Locate the cell with the specified text and output its (X, Y) center coordinate. 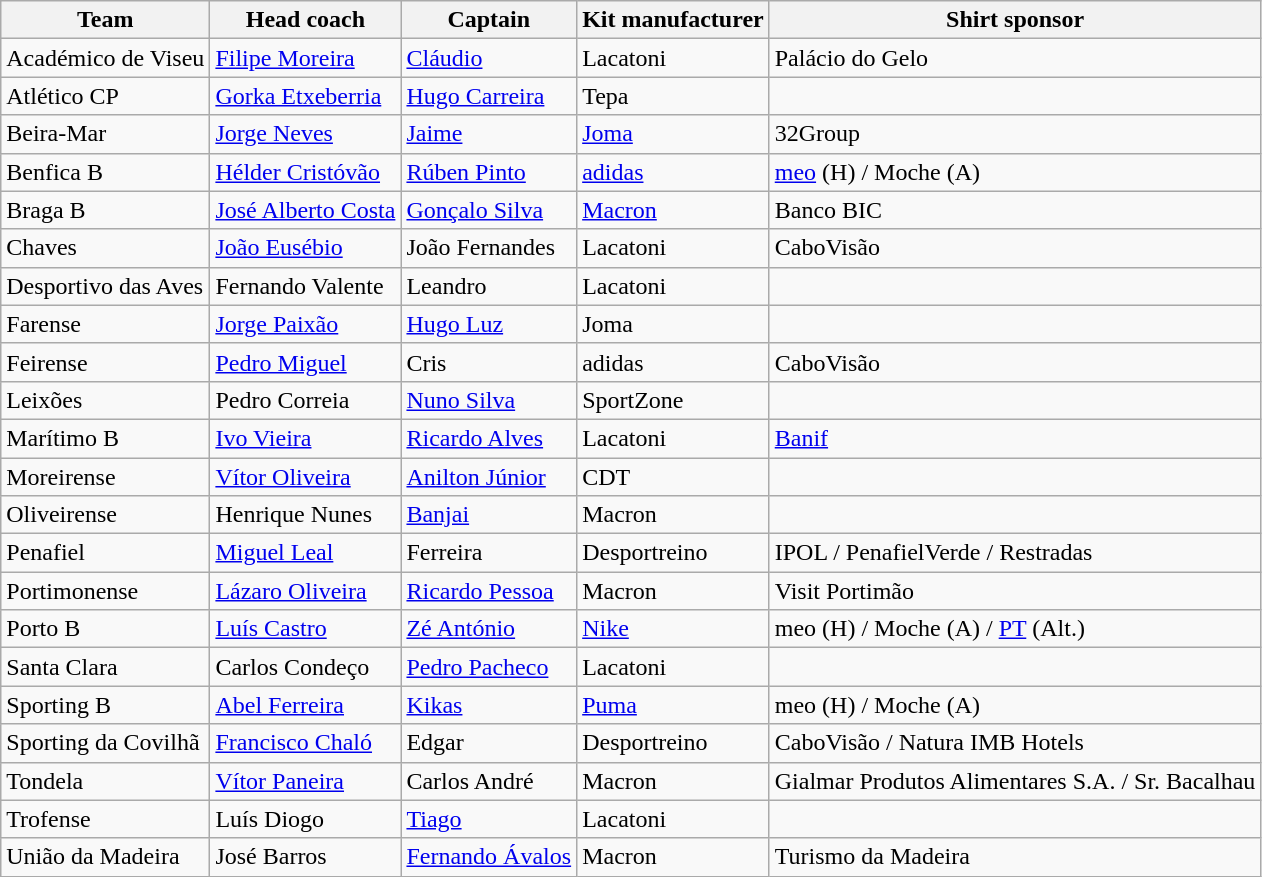
Beira-Mar (106, 134)
União da Madeira (106, 857)
Gorka Etxeberria (306, 96)
Vítor Oliveira (306, 477)
Marítimo B (106, 438)
Tondela (106, 781)
Feirense (106, 362)
Moreirense (106, 477)
Shirt sponsor (1015, 20)
Chaves (106, 248)
Benfica B (106, 172)
CaboVisão / Natura IMB Hotels (1015, 743)
Hélder Cristóvão (306, 172)
Jorge Neves (306, 134)
Captain (489, 20)
Carlos André (489, 781)
João Fernandes (489, 248)
Tiago (489, 819)
Jorge Paixão (306, 324)
Nike (674, 629)
Leandro (489, 286)
Miguel Leal (306, 553)
Filipe Moreira (306, 58)
Atlético CP (106, 96)
Banif (1015, 438)
Fernando Ávalos (489, 857)
Kikas (489, 705)
Pedro Miguel (306, 362)
José Barros (306, 857)
Gialmar Produtos Alimentares S.A. / Sr. Bacalhau (1015, 781)
Lázaro Oliveira (306, 591)
Sporting da Covilhã (106, 743)
Gonçalo Silva (489, 210)
Palácio do Gelo (1015, 58)
meo (H) / Moche (A) / PT (Alt.) (1015, 629)
Hugo Carreira (489, 96)
Académico de Viseu (106, 58)
Anilton Júnior (489, 477)
Hugo Luz (489, 324)
Pedro Pacheco (489, 667)
Vítor Paneira (306, 781)
Fernando Valente (306, 286)
Santa Clara (106, 667)
Jaime (489, 134)
Ferreira (489, 553)
Head coach (306, 20)
Puma (674, 705)
SportZone (674, 400)
Francisco Chaló (306, 743)
32Group (1015, 134)
Zé António (489, 629)
Henrique Nunes (306, 515)
Porto B (106, 629)
Desportivo das Aves (106, 286)
Ricardo Pessoa (489, 591)
Edgar (489, 743)
Cris (489, 362)
Oliveirense (106, 515)
João Eusébio (306, 248)
Farense (106, 324)
Visit Portimão (1015, 591)
Leixões (106, 400)
Nuno Silva (489, 400)
Portimonense (106, 591)
Ricardo Alves (489, 438)
Cláudio (489, 58)
Rúben Pinto (489, 172)
José Alberto Costa (306, 210)
Luís Diogo (306, 819)
Ivo Vieira (306, 438)
Sporting B (106, 705)
Tepa (674, 96)
Abel Ferreira (306, 705)
Carlos Condeço (306, 667)
Luís Castro (306, 629)
Braga B (106, 210)
Banco BIC (1015, 210)
Banjai (489, 515)
Kit manufacturer (674, 20)
Team (106, 20)
Trofense (106, 819)
IPOL / PenafielVerde / Restradas (1015, 553)
Penafiel (106, 553)
CDT (674, 477)
Pedro Correia (306, 400)
Turismo da Madeira (1015, 857)
